For the text-containing cell, return its midpoint in (X, Y) coordinate format. 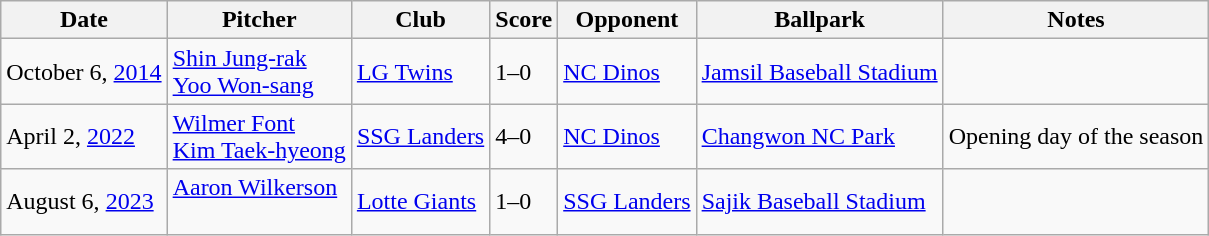
Pitcher (259, 20)
Changwon NC Park (820, 136)
Ballpark (820, 20)
Club (420, 20)
August 6, 2023 (84, 202)
Wilmer FontKim Taek-hyeong (259, 136)
4–0 (524, 136)
Opening day of the season (1076, 136)
October 6, 2014 (84, 72)
Jamsil Baseball Stadium (820, 72)
Shin Jung-rakYoo Won-sang (259, 72)
April 2, 2022 (84, 136)
Sajik Baseball Stadium (820, 202)
Notes (1076, 20)
Date (84, 20)
Lotte Giants (420, 202)
Opponent (627, 20)
Score (524, 20)
LG Twins (420, 72)
Aaron Wilkerson (259, 202)
